Provide the [X, Y] coordinate of the cell's center where the given text is located.  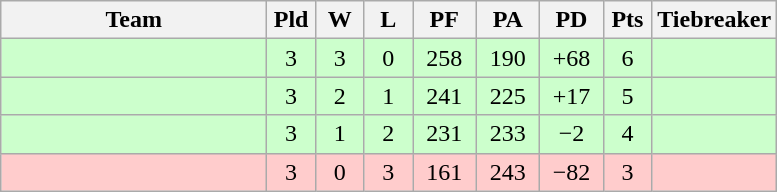
161 [444, 172]
225 [508, 96]
190 [508, 58]
Tiebreaker [714, 20]
Team [134, 20]
PA [508, 20]
+17 [572, 96]
231 [444, 134]
−82 [572, 172]
258 [444, 58]
W [340, 20]
−2 [572, 134]
Pts [628, 20]
241 [444, 96]
6 [628, 58]
L [388, 20]
PF [444, 20]
Pld [292, 20]
243 [508, 172]
+68 [572, 58]
233 [508, 134]
PD [572, 20]
4 [628, 134]
5 [628, 96]
